Return the (x, y) coordinate for the center point of the cell that contains the specified text.  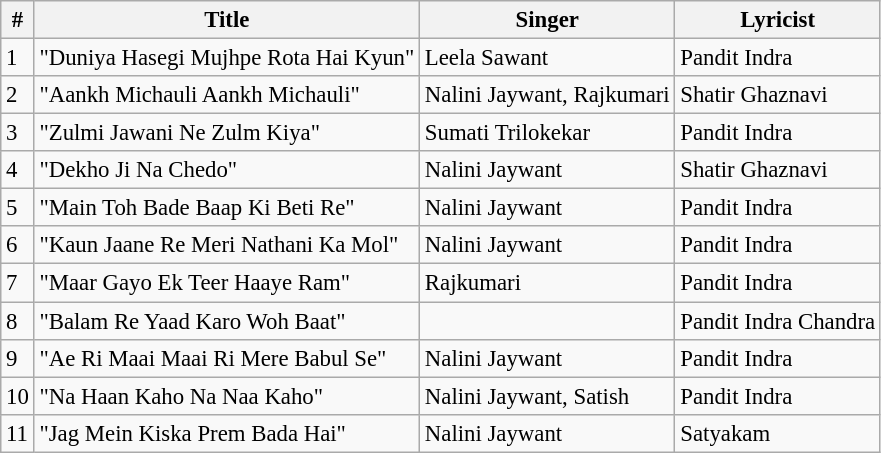
Lyricist (778, 20)
2 (18, 95)
Leela Sawant (548, 58)
"Na Haan Kaho Na Naa Kaho" (226, 396)
Title (226, 20)
Nalini Jaywant, Satish (548, 396)
"Ae Ri Maai Maai Ri Mere Babul Se" (226, 358)
"Main Toh Bade Baap Ki Beti Re" (226, 208)
Nalini Jaywant, Rajkumari (548, 95)
Rajkumari (548, 283)
4 (18, 170)
1 (18, 58)
"Jag Mein Kiska Prem Bada Hai" (226, 433)
"Dekho Ji Na Chedo" (226, 170)
Singer (548, 20)
"Zulmi Jawani Ne Zulm Kiya" (226, 133)
"Duniya Hasegi Mujhpe Rota Hai Kyun" (226, 58)
11 (18, 433)
8 (18, 321)
# (18, 20)
Pandit Indra Chandra (778, 321)
5 (18, 208)
Satyakam (778, 433)
"Maar Gayo Ek Teer Haaye Ram" (226, 283)
"Balam Re Yaad Karo Woh Baat" (226, 321)
10 (18, 396)
"Aankh Michauli Aankh Michauli" (226, 95)
7 (18, 283)
6 (18, 245)
3 (18, 133)
9 (18, 358)
"Kaun Jaane Re Meri Nathani Ka Mol" (226, 245)
Sumati Trilokekar (548, 133)
